Output the [X, Y] coordinate of the center of the cell containing the given text.  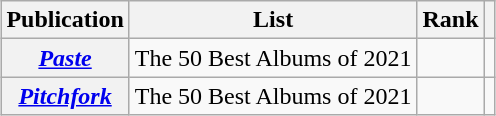
Pitchfork [65, 96]
List [273, 20]
Paste [65, 58]
Rank [450, 20]
Publication [65, 20]
